Extract the (x, y) coordinate from the center of the cell holding the provided text.  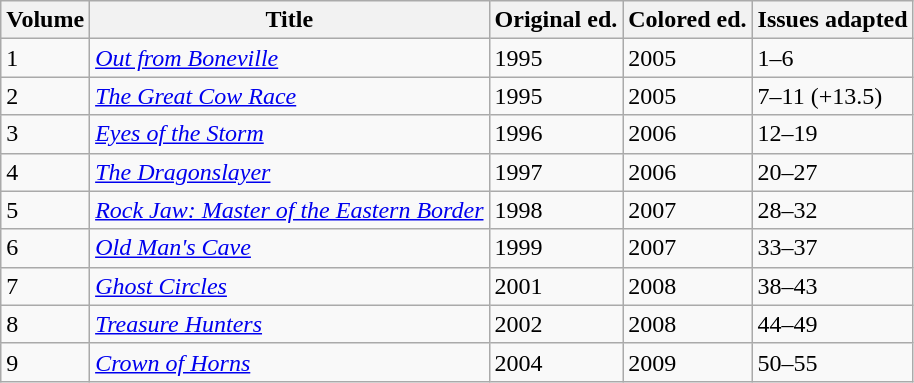
Ghost Circles (290, 286)
Colored ed. (688, 20)
Original ed. (556, 20)
2002 (556, 324)
44–49 (832, 324)
2001 (556, 286)
6 (46, 248)
1 (46, 58)
Volume (46, 20)
The Great Cow Race (290, 96)
Issues adapted (832, 20)
28–32 (832, 210)
Eyes of the Storm (290, 134)
1997 (556, 172)
2 (46, 96)
9 (46, 362)
12–19 (832, 134)
The Dragonslayer (290, 172)
1998 (556, 210)
8 (46, 324)
50–55 (832, 362)
7–11 (+13.5) (832, 96)
1999 (556, 248)
Out from Boneville (290, 58)
4 (46, 172)
Old Man's Cave (290, 248)
1996 (556, 134)
38–43 (832, 286)
Rock Jaw: Master of the Eastern Border (290, 210)
2004 (556, 362)
Treasure Hunters (290, 324)
7 (46, 286)
Crown of Horns (290, 362)
5 (46, 210)
Title (290, 20)
33–37 (832, 248)
2009 (688, 362)
1–6 (832, 58)
20–27 (832, 172)
3 (46, 134)
